Find where the given text appears and provide that cell's center as (X, Y) coordinate. 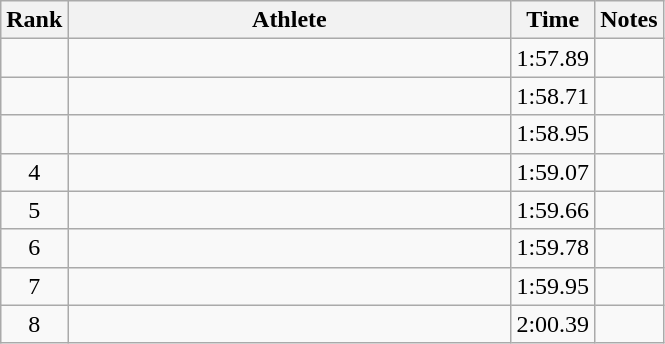
Rank (34, 20)
Time (553, 20)
8 (34, 324)
4 (34, 172)
1:59.66 (553, 210)
1:57.89 (553, 58)
5 (34, 210)
Athlete (290, 20)
1:58.71 (553, 96)
1:59.07 (553, 172)
1:59.78 (553, 248)
7 (34, 286)
6 (34, 248)
1:59.95 (553, 286)
Notes (629, 20)
2:00.39 (553, 324)
1:58.95 (553, 134)
